Capture the cell that displays the provided text and extract its (x, y) central coordinate. 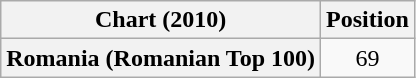
Romania (Romanian Top 100) (161, 58)
Chart (2010) (161, 20)
69 (368, 58)
Position (368, 20)
